From the cell containing the given text, extract its center point as [x, y] coordinate. 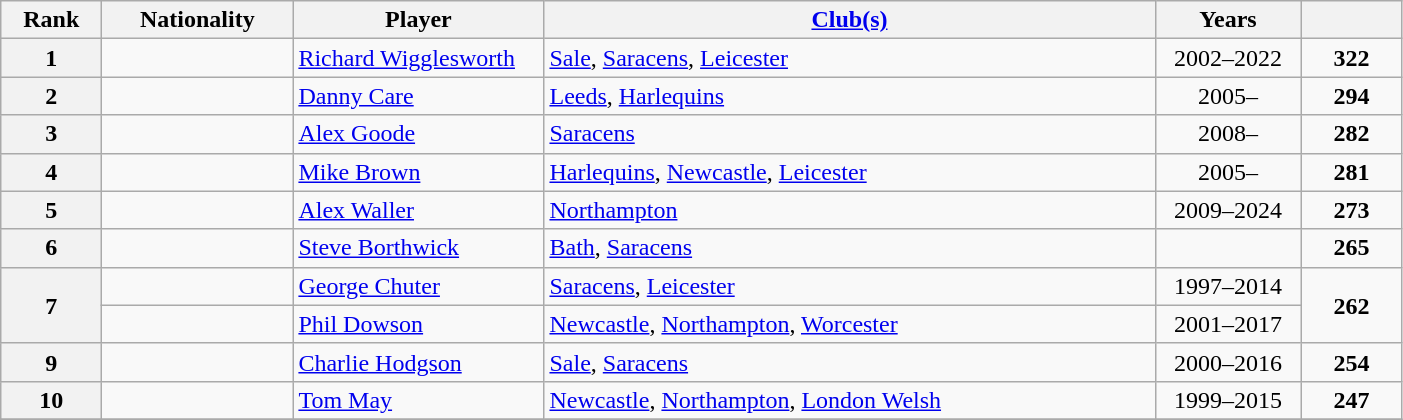
Rank [52, 20]
Saracens [850, 134]
10 [52, 400]
Steve Borthwick [418, 248]
Club(s) [850, 20]
Danny Care [418, 96]
Alex Waller [418, 210]
Richard Wigglesworth [418, 58]
247 [1352, 400]
Bath, Saracens [850, 248]
Leeds, Harlequins [850, 96]
7 [52, 305]
2009–2024 [1228, 210]
1 [52, 58]
Saracens, Leicester [850, 286]
262 [1352, 305]
4 [52, 172]
322 [1352, 58]
3 [52, 134]
Newcastle, Northampton, London Welsh [850, 400]
Years [1228, 20]
Harlequins, Newcastle, Leicester [850, 172]
Phil Dowson [418, 324]
Nationality [198, 20]
5 [52, 210]
2001–2017 [1228, 324]
2000–2016 [1228, 362]
Charlie Hodgson [418, 362]
2 [52, 96]
George Chuter [418, 286]
2002–2022 [1228, 58]
6 [52, 248]
Tom May [418, 400]
2008– [1228, 134]
Sale, Saracens, Leicester [850, 58]
294 [1352, 96]
Player [418, 20]
Newcastle, Northampton, Worcester [850, 324]
9 [52, 362]
273 [1352, 210]
Alex Goode [418, 134]
254 [1352, 362]
1999–2015 [1228, 400]
Sale, Saracens [850, 362]
1997–2014 [1228, 286]
Mike Brown [418, 172]
282 [1352, 134]
281 [1352, 172]
Northampton [850, 210]
265 [1352, 248]
